Scan for the cell matching the given text and deliver its [X, Y] coordinate at center. 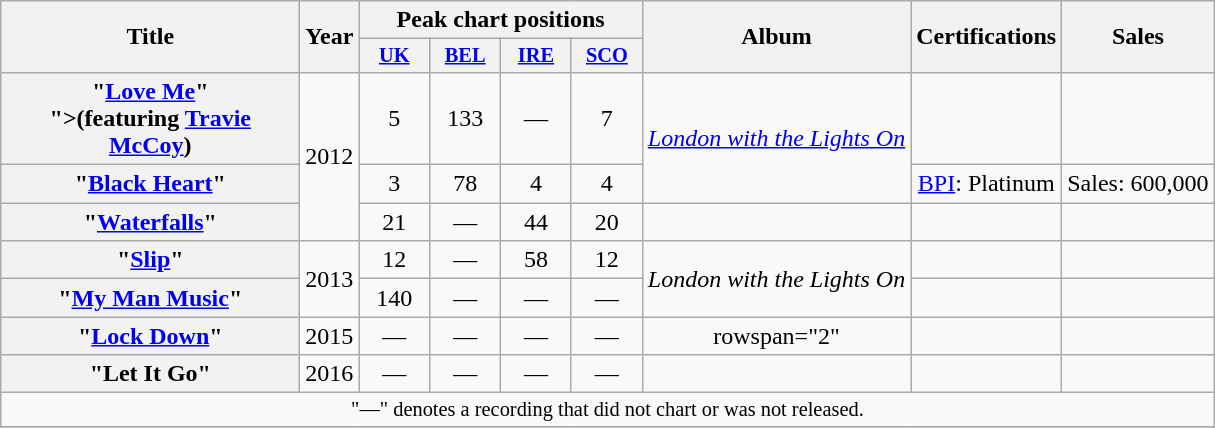
"Black Heart" [150, 184]
Certifications [986, 37]
78 [466, 184]
Sales: 600,000 [1138, 184]
"Lock Down" [150, 336]
BPI: Platinum [986, 184]
2015 [330, 336]
20 [606, 222]
UK [394, 56]
3 [394, 184]
"Slip" [150, 260]
SCO [606, 56]
Title [150, 37]
"Let It Go" [150, 374]
44 [536, 222]
BEL [466, 56]
21 [394, 222]
133 [466, 118]
5 [394, 118]
Album [776, 37]
"Love Me"">(featuring Travie McCoy) [150, 118]
Sales [1138, 37]
"Waterfalls" [150, 222]
"My Man Music" [150, 298]
7 [606, 118]
2016 [330, 374]
2012 [330, 156]
58 [536, 260]
2013 [330, 279]
Year [330, 37]
IRE [536, 56]
Peak chart positions [500, 20]
140 [394, 298]
rowspan="2" [776, 336]
"—" denotes a recording that did not chart or was not released. [608, 410]
